Identify which cell holds the provided text, then report its (X, Y) central coordinate. 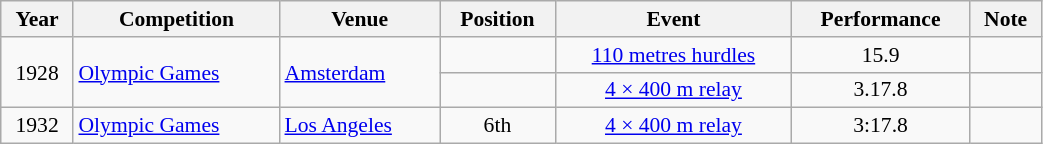
3:17.8 (880, 126)
Year (38, 19)
15.9 (880, 55)
1932 (38, 126)
1928 (38, 72)
Venue (359, 19)
Note (1006, 19)
110 metres hurdles (674, 55)
Position (498, 19)
Competition (176, 19)
Los Angeles (359, 126)
Amsterdam (359, 72)
Event (674, 19)
3.17.8 (880, 90)
Performance (880, 19)
6th (498, 126)
